Detect which cell encompasses the target text, then output its (X, Y) center coordinate. 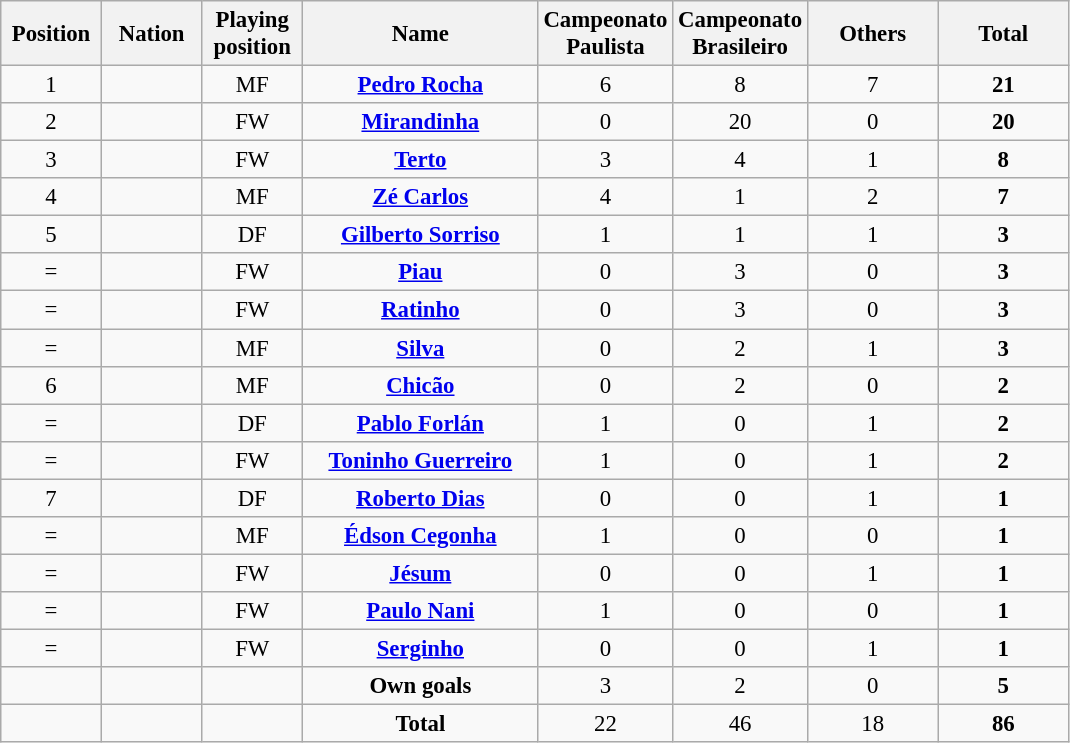
Édson Cegonha (421, 536)
Jésum (421, 573)
Silva (421, 348)
Serginho (421, 648)
Own goals (421, 686)
Pablo Forlán (421, 423)
Name (421, 34)
Campeonato Paulista (606, 34)
22 (606, 724)
Paulo Nani (421, 611)
Campeonato Brasileiro (740, 34)
Ratinho (421, 310)
46 (740, 724)
Terto (421, 160)
86 (1004, 724)
Others (872, 34)
18 (872, 724)
Piau (421, 273)
Pedro Rocha (421, 85)
Chicão (421, 385)
Toninho Guerreiro (421, 460)
Position (52, 34)
Zé Carlos (421, 197)
Mirandinha (421, 122)
Gilberto Sorriso (421, 235)
Playing position (252, 34)
21 (1004, 85)
Nation (152, 34)
Roberto Dias (421, 498)
